From the cell containing the given text, extract its center point as [X, Y] coordinate. 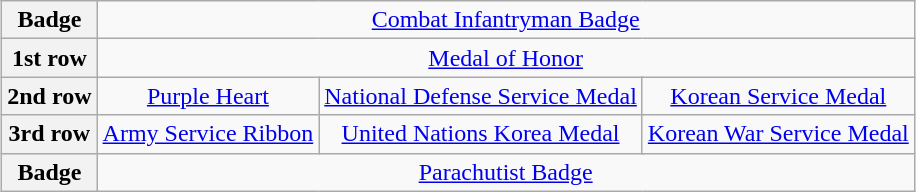
1st row [50, 58]
Combat Infantryman Badge [506, 20]
3rd row [50, 134]
Purple Heart [208, 96]
Parachutist Badge [506, 172]
United Nations Korea Medal [481, 134]
2nd row [50, 96]
National Defense Service Medal [481, 96]
Korean War Service Medal [778, 134]
Army Service Ribbon [208, 134]
Medal of Honor [506, 58]
Korean Service Medal [778, 96]
